Provide the (X, Y) coordinate of the cell's center where the given text is located.  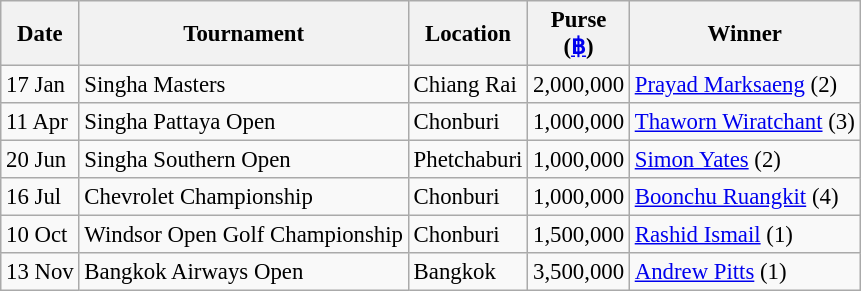
Singha Masters (244, 85)
Purse(฿) (579, 34)
Tournament (244, 34)
11 Apr (40, 122)
Rashid Ismail (1) (744, 235)
Singha Southern Open (244, 160)
Boonchu Ruangkit (4) (744, 197)
16 Jul (40, 197)
Simon Yates (2) (744, 160)
Winner (744, 34)
17 Jan (40, 85)
1,500,000 (579, 235)
Thaworn Wiratchant (3) (744, 122)
2,000,000 (579, 85)
Date (40, 34)
Location (468, 34)
20 Jun (40, 160)
Chiang Rai (468, 85)
Phetchaburi (468, 160)
Prayad Marksaeng (2) (744, 85)
Singha Pattaya Open (244, 122)
Windsor Open Golf Championship (244, 235)
Chevrolet Championship (244, 197)
10 Oct (40, 235)
